For the text-containing cell, return its midpoint in [x, y] coordinate format. 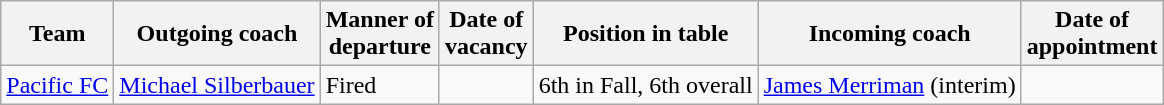
Outgoing coach [217, 34]
Manner of departure [380, 34]
Date of appointment [1092, 34]
Team [58, 34]
6th in Fall, 6th overall [646, 85]
Pacific FC [58, 85]
James Merriman (interim) [890, 85]
Date of vacancy [486, 34]
Position in table [646, 34]
Michael Silberbauer [217, 85]
Incoming coach [890, 34]
Fired [380, 85]
